Determine the [x, y] coordinate at the center of the cell enclosing the given text.  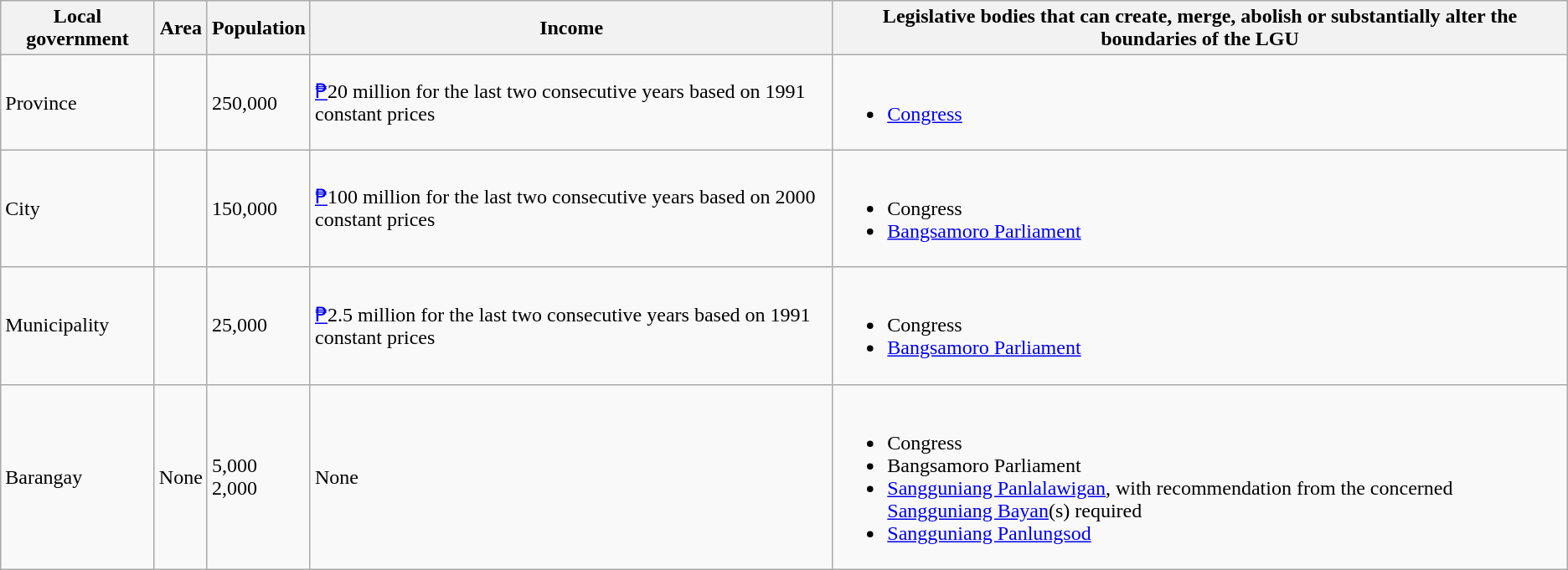
Income [571, 28]
Area [181, 28]
Legislative bodies that can create, merge, abolish or substantially alter the boundaries of the LGU [1199, 28]
₱2.5 million for the last two consecutive years based on 1991 constant prices [571, 326]
Local government [78, 28]
₱20 million for the last two consecutive years based on 1991 constant prices [571, 102]
Municipality [78, 326]
₱100 million for the last two consecutive years based on 2000 constant prices [571, 208]
Population [258, 28]
Barangay [78, 477]
5,0002,000 [258, 477]
City [78, 208]
Congress [1199, 102]
250,000 [258, 102]
Province [78, 102]
150,000 [258, 208]
CongressBangsamoro ParliamentSangguniang Panlalawigan, with recommendation from the concerned Sangguniang Bayan(s) requiredSangguniang Panlungsod [1199, 477]
25,000 [258, 326]
